Detect which cell encompasses the target text, then output its (X, Y) center coordinate. 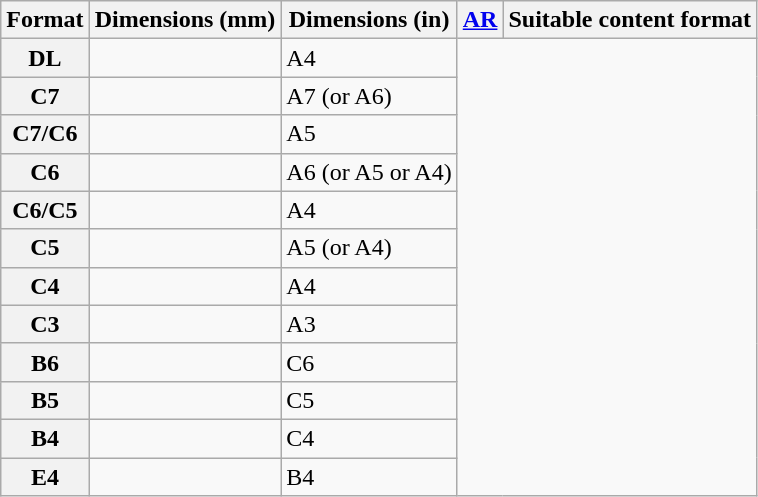
A5 (or A4) (369, 248)
B6 (45, 362)
DL (45, 58)
A6 (or A5 or A4) (369, 172)
Dimensions (mm) (185, 20)
Suitable content format (630, 20)
C7 (45, 96)
Format (45, 20)
Dimensions (in) (369, 20)
C7/C6 (45, 134)
B5 (45, 400)
C6/C5 (45, 210)
A5 (369, 134)
E4 (45, 477)
C3 (45, 324)
A7 (or A6) (369, 96)
A3 (369, 324)
AR (480, 20)
